Pinpoint the cell where the given text exists, returning its (x, y) midpoint coordinate. 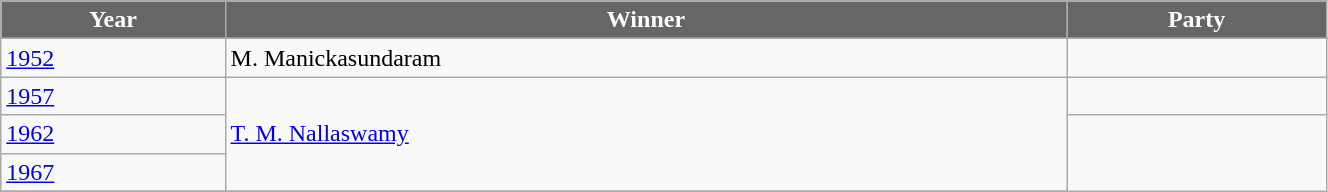
T. M. Nallaswamy (646, 134)
M. Manickasundaram (646, 58)
1967 (113, 172)
1962 (113, 134)
Year (113, 20)
Party (1197, 20)
1957 (113, 96)
Winner (646, 20)
1952 (113, 58)
